From the cell containing the given text, extract its center point as (x, y) coordinate. 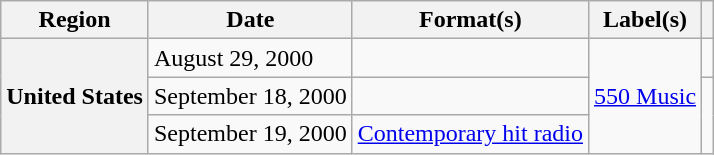
August 29, 2000 (250, 58)
September 18, 2000 (250, 96)
Label(s) (646, 20)
September 19, 2000 (250, 134)
Contemporary hit radio (470, 134)
Date (250, 20)
Format(s) (470, 20)
Region (75, 20)
United States (75, 96)
550 Music (646, 96)
